Extract the (x, y) coordinate from the center of the cell holding the provided text.  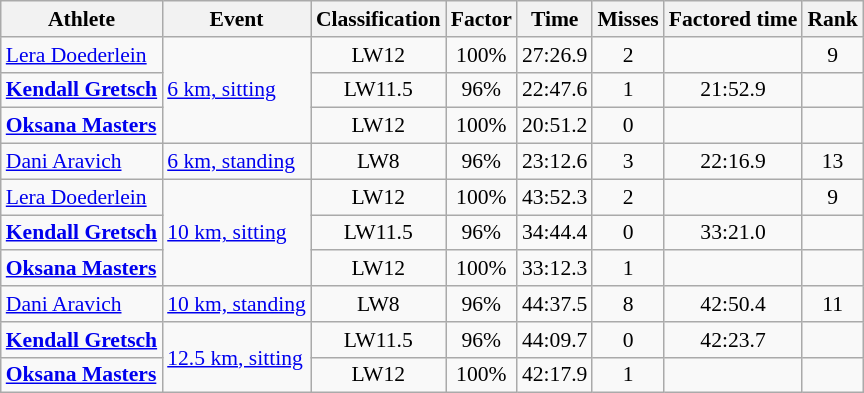
Classification (378, 19)
33:12.3 (554, 269)
33:21.0 (734, 233)
23:12.6 (554, 162)
42:50.4 (734, 304)
Time (554, 19)
Factor (482, 19)
Factored time (734, 19)
21:52.9 (734, 90)
Athlete (82, 19)
10 km, standing (236, 304)
42:17.9 (554, 375)
10 km, sitting (236, 232)
44:37.5 (554, 304)
12.5 km, sitting (236, 358)
43:52.3 (554, 197)
42:23.7 (734, 340)
22:47.6 (554, 90)
22:16.9 (734, 162)
27:26.9 (554, 55)
44:09.7 (554, 340)
3 (628, 162)
6 km, standing (236, 162)
Event (236, 19)
13 (832, 162)
20:51.2 (554, 126)
34:44.4 (554, 233)
6 km, sitting (236, 90)
8 (628, 304)
Misses (628, 19)
11 (832, 304)
Rank (832, 19)
